Determine the [X, Y] coordinate at the center of the cell enclosing the given text.  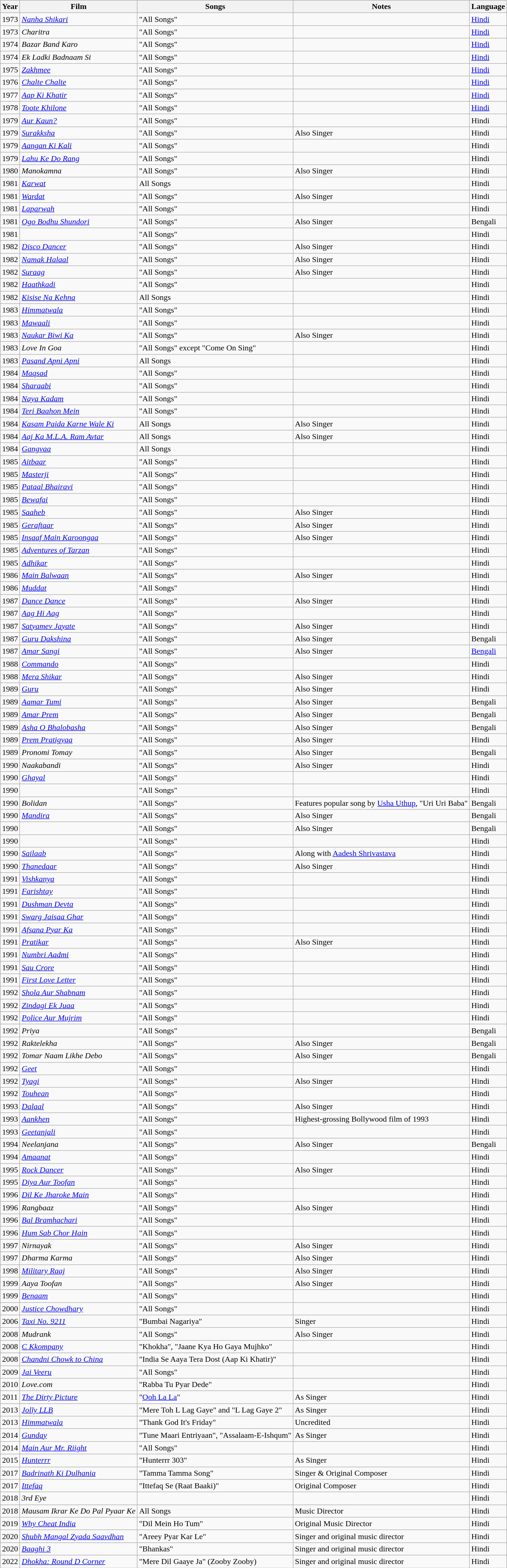
Main Aur Mr. Riight [79, 1448]
"Ittefaq Se (Raat Baaki)" [215, 1486]
2022 [10, 1561]
Lahu Ke Do Rang [79, 158]
Aur Kaun? [79, 120]
2010 [10, 1385]
Nanha Shikari [79, 19]
Hunterrr [79, 1460]
"Thank God It's Friday" [215, 1423]
Ogo Bodhu Shundori [79, 222]
Uncredited [381, 1423]
Mudrank [79, 1334]
1980 [10, 171]
Laparwah [79, 209]
Features popular song by Usha Uthup, "Uri Uri Baba" [381, 803]
"All Songs" except "Come On Sing" [215, 348]
Kasam Paida Karne Wale Ki [79, 424]
Vishkanya [79, 879]
Ittefaq [79, 1486]
Gunday [79, 1435]
"Bhankas" [215, 1549]
Geet [79, 1068]
Amar Prem [79, 714]
"Mere Dil Gaaye Ja" (Zooby Zooby) [215, 1561]
Pasand Apni Apni [79, 360]
Aamar Tumi [79, 702]
Naya Kadam [79, 399]
Teri Baahon Mein [79, 411]
Jolly LLB [79, 1410]
Baaghi 3 [79, 1549]
Guru Dakshina [79, 639]
2011 [10, 1397]
Justice Chowdhary [79, 1309]
Singer [381, 1321]
Asha O Bhalobasha [79, 727]
1975 [10, 70]
Insaaf Main Karoongaa [79, 537]
Love.com [79, 1385]
Commando [79, 664]
Naukar Biwi Ka [79, 335]
"Dil Mein Ho Tum" [215, 1523]
Maqsad [79, 373]
Zindagi Ek Juaa [79, 1005]
Military Raaj [79, 1271]
Along with Aadesh Shrivastava [381, 854]
Afsana Pyar Ka [79, 929]
Geetanjali [79, 1132]
Bazar Band Karo [79, 45]
Wardat [79, 196]
Sau Crore [79, 968]
Bal Bramhachari [79, 1220]
Notes [381, 7]
2000 [10, 1309]
Tomar Naam Likhe Debo [79, 1056]
Love In Goa [79, 348]
Sharaabi [79, 386]
Original Music Director [381, 1523]
Singer & Original Composer [381, 1473]
Saaheb [79, 512]
Badrinath Ki Dulhania [79, 1473]
Chalte Chalte [79, 82]
3rd Eye [79, 1498]
Jai Veeru [79, 1372]
Farishtay [79, 891]
"Rabba Tu Pyar Dede" [215, 1385]
Bewafai [79, 500]
Prem Pratigyaa [79, 740]
Aankhen [79, 1119]
Masterji [79, 474]
Highest-grossing Bollywood film of 1993 [381, 1119]
"Khokha", "Jaane Kya Ho Gaya Mujhko" [215, 1346]
Main Balwaan [79, 576]
"India Se Aaya Tera Dost (Aap Ki Khatir)" [215, 1359]
Gangvaa [79, 449]
Kisise Na Kehna [79, 297]
First Love Letter [79, 980]
Police Aur Mujrim [79, 1018]
"Mere Toh L Lag Gaye" and "L Lag Gaye 2" [215, 1410]
Dalaal [79, 1106]
1976 [10, 82]
Thanedaar [79, 866]
1978 [10, 108]
Aap Ki Khatir [79, 95]
Film [79, 7]
Original Composer [381, 1486]
Disco Dancer [79, 247]
Tyagi [79, 1081]
Toote Khilone [79, 108]
Aag Hi Aag [79, 613]
C Kkompany [79, 1346]
Mawaali [79, 323]
Dushman Devta [79, 904]
Pataal Bhairavi [79, 487]
Geraftaar [79, 525]
"Tamma Tamma Song" [215, 1473]
Language [488, 7]
Ghayal [79, 778]
2019 [10, 1523]
Dharma Karma [79, 1258]
2006 [10, 1321]
Adventures of Tarzan [79, 550]
Dance Dance [79, 601]
Rock Dancer [79, 1169]
Surakksha [79, 133]
Numbri Aadmi [79, 955]
Songs [215, 7]
Aaya Toofan [79, 1283]
Charitra [79, 32]
2009 [10, 1372]
Amaanat [79, 1157]
Haathkadi [79, 285]
Amar Sangi [79, 651]
Neelanjana [79, 1144]
Zakhmee [79, 70]
Priya [79, 1031]
Naakabandi [79, 765]
Chandni Chowk to China [79, 1359]
Nirnayak [79, 1245]
Taxi No. 9211 [79, 1321]
"Hunterrr 303" [215, 1460]
"Bumbai Nagariya" [215, 1321]
Ek Ladki Badnaam Si [79, 57]
"Areey Pyar Kar Le" [215, 1536]
"Tune Maari Entriyaan", "Assalaam-E-Ishqum" [215, 1435]
Dhokha: Round D Corner [79, 1561]
The Dirty Picture [79, 1397]
Suraag [79, 272]
Year [10, 7]
Raktelekha [79, 1043]
Karwat [79, 184]
Manokamna [79, 171]
Hum Sab Chor Hain [79, 1233]
1998 [10, 1271]
Adhikar [79, 563]
Mausam Ikrar Ke Do Pal Pyaar Ke [79, 1511]
Pratikar [79, 942]
Pronomi Tomay [79, 752]
Aangan Ki Kali [79, 145]
Muddat [79, 588]
Shubh Mangal Zyada Saavdhan [79, 1536]
Music Director [381, 1511]
Diya Aur Toofan [79, 1182]
Namak Halaal [79, 259]
Guru [79, 689]
Sailaab [79, 854]
Bolidan [79, 803]
Benaam [79, 1296]
Swarg Jaisaa Ghar [79, 917]
Mera Shikar [79, 677]
Dil Ke Jharoke Main [79, 1195]
2015 [10, 1460]
"Ooh La La" [215, 1397]
Aaj Ka M.L.A. Ram Avtar [79, 436]
1977 [10, 95]
Rangbaaz [79, 1208]
Satyamev Jayate [79, 626]
Aitbaar [79, 462]
Touhean [79, 1094]
Why Cheat India [79, 1523]
Shola Aur Shabnam [79, 993]
Mandira [79, 816]
